Return [x, y] of the center of cell containing provided text 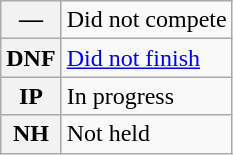
IP [31, 96]
— [31, 20]
NH [31, 134]
Not held [146, 134]
Did not finish [146, 58]
In progress [146, 96]
DNF [31, 58]
Did not compete [146, 20]
